Provide the [X, Y] coordinate of the cell's center where the given text is located.  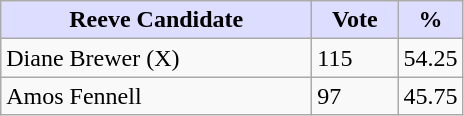
45.75 [430, 96]
97 [355, 96]
Diane Brewer (X) [156, 58]
115 [355, 58]
Amos Fennell [156, 96]
Reeve Candidate [156, 20]
54.25 [430, 58]
% [430, 20]
Vote [355, 20]
